Extract the (x, y) coordinate from the center of the cell holding the provided text.  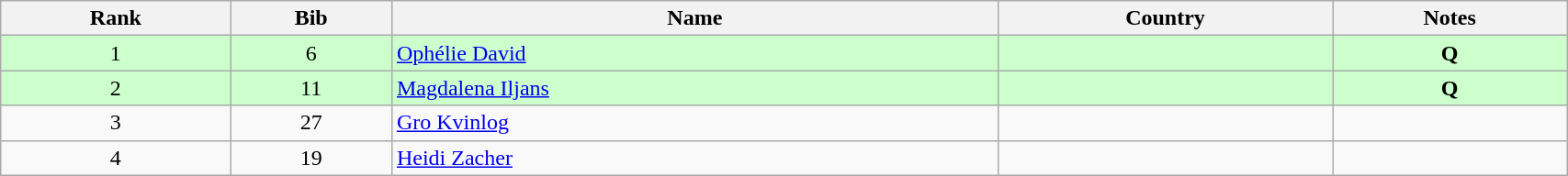
Name (694, 18)
11 (311, 88)
3 (116, 123)
Magdalena Iljans (694, 88)
27 (311, 123)
4 (116, 158)
Ophélie David (694, 53)
Heidi Zacher (694, 158)
Gro Kvinlog (694, 123)
2 (116, 88)
19 (311, 158)
Notes (1450, 18)
Rank (116, 18)
Country (1165, 18)
1 (116, 53)
Bib (311, 18)
6 (311, 53)
